Determine the [X, Y] coordinate at the center of the cell enclosing the given text.  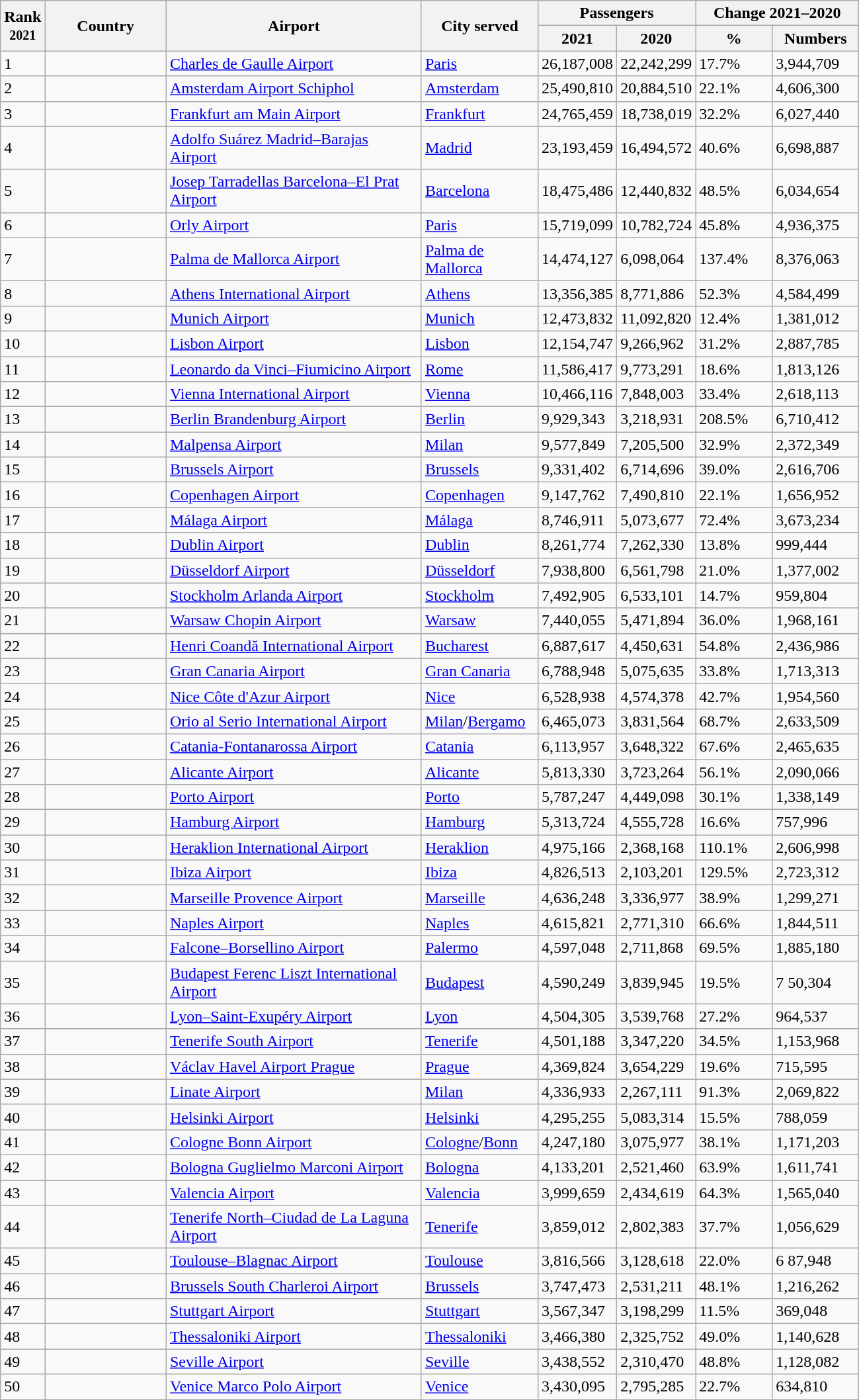
Linate Airport [294, 1092]
Bucharest [479, 646]
17 [22, 520]
Madrid [479, 148]
6,561,798 [656, 570]
Berlin [479, 419]
2,795,285 [656, 1387]
4,606,300 [816, 89]
2,633,509 [816, 721]
1,377,002 [816, 570]
Ibiza [479, 873]
Josep Tarradellas Barcelona–El Prat Airport [294, 191]
6,113,957 [578, 746]
48.5% [734, 191]
72.4% [734, 520]
Thessaloniki [479, 1336]
38.9% [734, 898]
Amsterdam [479, 89]
Athens [479, 293]
14.7% [734, 595]
Copenhagen [479, 495]
3,438,552 [578, 1362]
2,368,168 [656, 848]
9,147,762 [578, 495]
7,440,055 [578, 621]
2,267,111 [656, 1092]
137.4% [734, 259]
1,056,629 [816, 1227]
5,471,894 [656, 621]
4,936,375 [816, 225]
37 [22, 1041]
2,606,998 [816, 848]
48.1% [734, 1286]
8,746,911 [578, 520]
City served [479, 26]
3 [22, 114]
4,501,188 [578, 1041]
8,376,063 [816, 259]
5 [22, 191]
16,494,572 [656, 148]
24 [22, 696]
2,434,619 [656, 1193]
29 [22, 822]
999,444 [816, 545]
1,381,012 [816, 318]
4,584,499 [816, 293]
4,574,378 [656, 696]
8,261,774 [578, 545]
1,885,180 [816, 948]
20 [22, 595]
27.2% [734, 1016]
41 [22, 1142]
10,782,724 [656, 225]
3,128,618 [656, 1261]
3,466,380 [578, 1336]
3,075,977 [656, 1142]
5,075,635 [656, 671]
6,788,948 [578, 671]
23,193,459 [578, 148]
7 [22, 259]
16.6% [734, 822]
21.0% [734, 570]
1,299,271 [816, 898]
4,369,824 [578, 1067]
6,465,073 [578, 721]
Falcone–Borsellino Airport [294, 948]
9,773,291 [656, 369]
32 [22, 898]
56.1% [734, 772]
2,325,752 [656, 1336]
Palma de Mallorca [479, 259]
48 [22, 1336]
Málaga [479, 520]
5,313,724 [578, 822]
4,826,513 [578, 873]
Helsinki [479, 1117]
16 [22, 495]
30 [22, 848]
19.5% [734, 982]
4,615,821 [578, 923]
24,765,459 [578, 114]
18,475,486 [578, 191]
18,738,019 [656, 114]
Toulouse–Blagnac Airport [294, 1261]
3,218,931 [656, 419]
4,133,201 [578, 1167]
Lisbon Airport [294, 343]
39.0% [734, 470]
1,813,126 [816, 369]
2,802,383 [656, 1227]
2,616,706 [816, 470]
Málaga Airport [294, 520]
13,356,385 [578, 293]
Václav Havel Airport Prague [294, 1067]
Marseille Provence Airport [294, 898]
2,069,822 [816, 1092]
3,839,945 [656, 982]
26,187,008 [578, 64]
1,140,628 [816, 1336]
2,711,868 [656, 948]
Valencia [479, 1193]
788,059 [816, 1117]
7,490,810 [656, 495]
Ibiza Airport [294, 873]
Nice [479, 696]
25,490,810 [578, 89]
Munich [479, 318]
12,473,832 [578, 318]
Frankfurt [479, 114]
Berlin Brandenburg Airport [294, 419]
6 87,948 [816, 1261]
64.3% [734, 1193]
Budapest [479, 982]
Lyon [479, 1016]
18 [22, 545]
34.5% [734, 1041]
2,521,460 [656, 1167]
43 [22, 1193]
Vienna [479, 394]
10 [22, 343]
4,597,048 [578, 948]
36.0% [734, 621]
39 [22, 1092]
Passengers [617, 13]
2,103,201 [656, 873]
10,466,116 [578, 394]
Gran Canaria [479, 671]
6,698,887 [816, 148]
22 [22, 646]
Naples Airport [294, 923]
49 [22, 1362]
26 [22, 746]
Prague [479, 1067]
110.1% [734, 848]
959,804 [816, 595]
40 [22, 1117]
Helsinki Airport [294, 1117]
12 [22, 394]
14,474,127 [578, 259]
Henri Coandă International Airport [294, 646]
34 [22, 948]
67.6% [734, 746]
Stuttgart Airport [294, 1311]
9 [22, 318]
Stockholm [479, 595]
9,929,343 [578, 419]
3,944,709 [816, 64]
44 [22, 1227]
22.0% [734, 1261]
4,295,255 [578, 1117]
Dublin Airport [294, 545]
Lisbon [479, 343]
Hamburg [479, 822]
6,098,064 [656, 259]
4,590,249 [578, 982]
Venice Marco Polo Airport [294, 1387]
13 [22, 419]
7,262,330 [656, 545]
9,266,962 [656, 343]
49.0% [734, 1336]
1,565,040 [816, 1193]
52.3% [734, 293]
63.9% [734, 1167]
3,723,264 [656, 772]
69.5% [734, 948]
3,816,566 [578, 1261]
Bologna Guglielmo Marconi Airport [294, 1167]
7,848,003 [656, 394]
1,968,161 [816, 621]
Change 2021–2020 [778, 13]
634,810 [816, 1387]
28 [22, 797]
4,975,166 [578, 848]
45.8% [734, 225]
757,996 [816, 822]
Thessaloniki Airport [294, 1336]
369,048 [816, 1311]
Nice Côte d'Azur Airport [294, 696]
Catania-Fontanarossa Airport [294, 746]
Charles de Gaulle Airport [294, 64]
32.9% [734, 445]
21 [22, 621]
Budapest Ferenc Liszt International Airport [294, 982]
25 [22, 721]
Athens International Airport [294, 293]
Gran Canaria Airport [294, 671]
31 [22, 873]
33 [22, 923]
Barcelona [479, 191]
4,449,098 [656, 797]
Copenhagen Airport [294, 495]
Milan/Bergamo [479, 721]
Munich Airport [294, 318]
Seville [479, 1362]
33.4% [734, 394]
2021 [578, 38]
Düsseldorf Airport [294, 570]
Warsaw [479, 621]
Tenerife South Airport [294, 1041]
2,771,310 [656, 923]
7,205,500 [656, 445]
6,027,440 [816, 114]
15,719,099 [578, 225]
Heraklion [479, 848]
48.8% [734, 1362]
27 [22, 772]
19 [22, 570]
38.1% [734, 1142]
2 [22, 89]
Alicante [479, 772]
14 [22, 445]
12,154,747 [578, 343]
30.1% [734, 797]
Düsseldorf [479, 570]
40.6% [734, 148]
3,648,322 [656, 746]
Warsaw Chopin Airport [294, 621]
Frankfurt am Main Airport [294, 114]
Rome [479, 369]
1,656,952 [816, 495]
1 [22, 64]
1,611,741 [816, 1167]
Vienna International Airport [294, 394]
68.7% [734, 721]
Leonardo da Vinci–Fiumicino Airport [294, 369]
11,586,417 [578, 369]
18.6% [734, 369]
22,242,299 [656, 64]
12.4% [734, 318]
4,336,933 [578, 1092]
Cologne Bonn Airport [294, 1142]
Porto [479, 797]
Toulouse [479, 1261]
Tenerife North–Ciudad de La Laguna Airport [294, 1227]
11,092,820 [656, 318]
50 [22, 1387]
7,492,905 [578, 595]
6 [22, 225]
964,537 [816, 1016]
3,747,473 [578, 1286]
2,723,312 [816, 873]
129.5% [734, 873]
7,938,800 [578, 570]
2,887,785 [816, 343]
19.6% [734, 1067]
Adolfo Suárez Madrid–Barajas Airport [294, 148]
3,347,220 [656, 1041]
11 [22, 369]
Seville Airport [294, 1362]
4,504,305 [578, 1016]
1,713,313 [816, 671]
1,128,082 [816, 1362]
Naples [479, 923]
5,073,677 [656, 520]
42 [22, 1167]
13.8% [734, 545]
1,338,149 [816, 797]
5,813,330 [578, 772]
9,331,402 [578, 470]
37.7% [734, 1227]
35 [22, 982]
2,465,635 [816, 746]
2,310,470 [656, 1362]
2,618,113 [816, 394]
1,216,262 [816, 1286]
31.2% [734, 343]
3,198,299 [656, 1311]
42.7% [734, 696]
Marseille [479, 898]
3,539,768 [656, 1016]
3,567,347 [578, 1311]
66.6% [734, 923]
2,090,066 [816, 772]
4,450,631 [656, 646]
Lyon–Saint-Exupéry Airport [294, 1016]
Hamburg Airport [294, 822]
Venice [479, 1387]
3,859,012 [578, 1227]
Brussels Airport [294, 470]
Heraklion International Airport [294, 848]
1,153,968 [816, 1041]
47 [22, 1311]
Porto Airport [294, 797]
3,654,229 [656, 1067]
11.5% [734, 1311]
% [734, 38]
Cologne/Bonn [479, 1142]
2,372,349 [816, 445]
Valencia Airport [294, 1193]
Amsterdam Airport Schiphol [294, 89]
23 [22, 671]
1,171,203 [816, 1142]
6,528,938 [578, 696]
4,636,248 [578, 898]
Malpensa Airport [294, 445]
Brussels South Charleroi Airport [294, 1286]
8 [22, 293]
6,710,412 [816, 419]
8,771,886 [656, 293]
38 [22, 1067]
5,787,247 [578, 797]
3,831,564 [656, 721]
45 [22, 1261]
91.3% [734, 1092]
715,595 [816, 1067]
6,714,696 [656, 470]
4,555,728 [656, 822]
5,083,314 [656, 1117]
15 [22, 470]
12,440,832 [656, 191]
32.2% [734, 114]
Palma de Mallorca Airport [294, 259]
6,887,617 [578, 646]
Bologna [479, 1167]
4 [22, 148]
3,673,234 [816, 520]
46 [22, 1286]
6,034,654 [816, 191]
36 [22, 1016]
33.8% [734, 671]
22.7% [734, 1387]
2020 [656, 38]
Palermo [479, 948]
Alicante Airport [294, 772]
Numbers [816, 38]
Airport [294, 26]
17.7% [734, 64]
Dublin [479, 545]
4,247,180 [578, 1142]
3,999,659 [578, 1193]
3,336,977 [656, 898]
Orio al Serio International Airport [294, 721]
6,533,101 [656, 595]
20,884,510 [656, 89]
1,844,511 [816, 923]
54.8% [734, 646]
Rank2021 [22, 26]
Orly Airport [294, 225]
7 50,304 [816, 982]
208.5% [734, 419]
15.5% [734, 1117]
1,954,560 [816, 696]
2,531,211 [656, 1286]
Country [106, 26]
Catania [479, 746]
Stockholm Arlanda Airport [294, 595]
2,436,986 [816, 646]
Stuttgart [479, 1311]
9,577,849 [578, 445]
3,430,095 [578, 1387]
